Find where the given text appears and provide that cell's center as (x, y) coordinate. 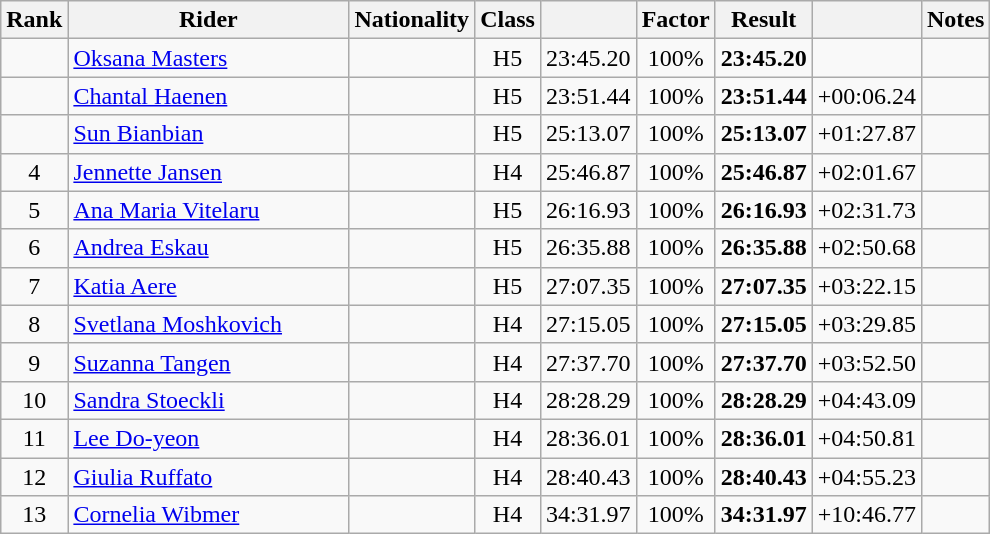
Cornelia Wibmer (208, 515)
Nationality (412, 20)
12 (34, 477)
7 (34, 286)
+02:31.73 (866, 210)
Rank (34, 20)
+10:46.77 (866, 515)
+02:50.68 (866, 248)
5 (34, 210)
Result (764, 20)
6 (34, 248)
Factor (676, 20)
+00:06.24 (866, 96)
Andrea Eskau (208, 248)
Sandra Stoeckli (208, 400)
10 (34, 400)
8 (34, 324)
+01:27.87 (866, 134)
Katia Aere (208, 286)
Class (508, 20)
Lee Do-yeon (208, 438)
9 (34, 362)
+04:43.09 (866, 400)
Ana Maria Vitelaru (208, 210)
Notes (955, 20)
+03:29.85 (866, 324)
+03:22.15 (866, 286)
+02:01.67 (866, 172)
Sun Bianbian (208, 134)
+04:50.81 (866, 438)
Svetlana Moshkovich (208, 324)
Suzanna Tangen (208, 362)
+03:52.50 (866, 362)
11 (34, 438)
Giulia Ruffato (208, 477)
Jennette Jansen (208, 172)
4 (34, 172)
+04:55.23 (866, 477)
Rider (208, 20)
13 (34, 515)
Chantal Haenen (208, 96)
Oksana Masters (208, 58)
